Find where the given text appears and provide that cell's center as [X, Y] coordinate. 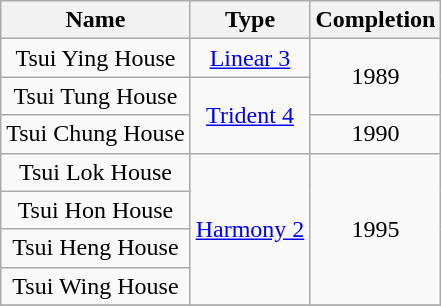
Trident 4 [250, 115]
Linear 3 [250, 58]
Type [250, 20]
1990 [376, 134]
Completion [376, 20]
Tsui Tung House [96, 96]
Tsui Wing House [96, 286]
Tsui Lok House [96, 172]
Tsui Hon House [96, 210]
1989 [376, 77]
Tsui Ying House [96, 58]
Harmony 2 [250, 229]
Tsui Heng House [96, 248]
Tsui Chung House [96, 134]
Name [96, 20]
1995 [376, 229]
